Detect which cell encompasses the target text, then output its (x, y) center coordinate. 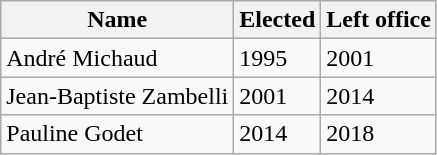
Left office (379, 20)
André Michaud (118, 58)
Elected (278, 20)
2018 (379, 134)
Pauline Godet (118, 134)
1995 (278, 58)
Jean-Baptiste Zambelli (118, 96)
Name (118, 20)
